Pinpoint the cell where the given text exists, returning its (x, y) midpoint coordinate. 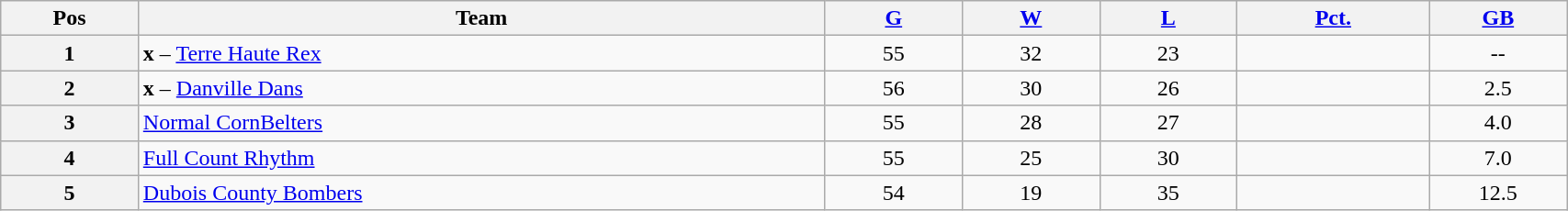
25 (1032, 158)
Normal CornBelters (481, 123)
26 (1168, 88)
12.5 (1498, 193)
19 (1032, 193)
35 (1168, 193)
-- (1498, 53)
2.5 (1498, 88)
4 (70, 158)
L (1168, 18)
W (1032, 18)
5 (70, 193)
G (894, 18)
x – Terre Haute Rex (481, 53)
3 (70, 123)
27 (1168, 123)
56 (894, 88)
7.0 (1498, 158)
4.0 (1498, 123)
54 (894, 193)
2 (70, 88)
32 (1032, 53)
23 (1168, 53)
Full Count Rhythm (481, 158)
Team (481, 18)
Pos (70, 18)
x – Danville Dans (481, 88)
GB (1498, 18)
Dubois County Bombers (481, 193)
1 (70, 53)
Pct. (1334, 18)
28 (1032, 123)
